From the cell containing the given text, extract its center point as [X, Y] coordinate. 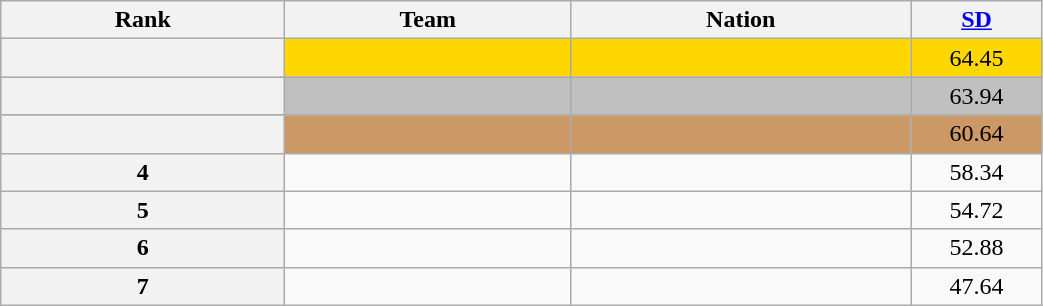
54.72 [976, 210]
5 [143, 210]
64.45 [976, 58]
60.64 [976, 134]
52.88 [976, 248]
Nation [741, 20]
SD [976, 20]
7 [143, 286]
4 [143, 172]
Rank [143, 20]
58.34 [976, 172]
Team [428, 20]
6 [143, 248]
47.64 [976, 286]
63.94 [976, 96]
